Return the (x, y) coordinate for the center point of the cell that contains the specified text.  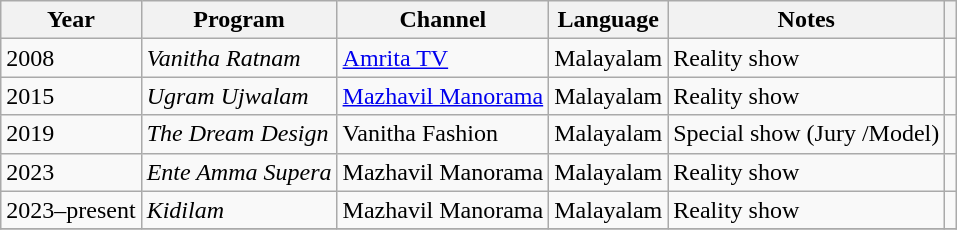
Kidilam (239, 210)
2023–present (71, 210)
Ugram Ujwalam (239, 96)
The Dream Design (239, 134)
2015 (71, 96)
Year (71, 20)
Vanitha Ratnam (239, 58)
2023 (71, 172)
Notes (806, 20)
2019 (71, 134)
Amrita TV (443, 58)
Special show (Jury /Model) (806, 134)
Channel (443, 20)
Language (608, 20)
Vanitha Fashion (443, 134)
2008 (71, 58)
Ente Amma Supera (239, 172)
Program (239, 20)
